From the cell containing the given text, extract its center point as [X, Y] coordinate. 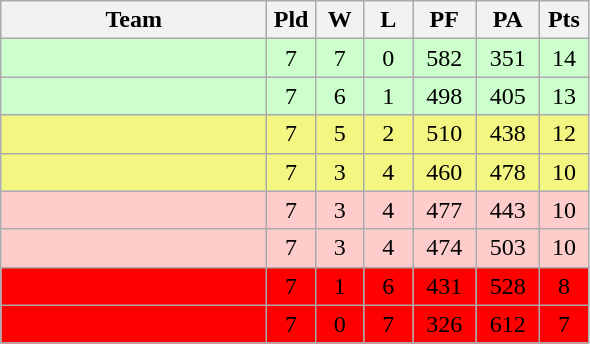
L [388, 20]
477 [444, 210]
474 [444, 248]
528 [508, 286]
Team [134, 20]
460 [444, 172]
14 [564, 58]
443 [508, 210]
498 [444, 96]
431 [444, 286]
12 [564, 134]
Pts [564, 20]
PA [508, 20]
5 [340, 134]
326 [444, 324]
612 [508, 324]
405 [508, 96]
W [340, 20]
2 [388, 134]
438 [508, 134]
351 [508, 58]
582 [444, 58]
503 [508, 248]
Pld [292, 20]
8 [564, 286]
478 [508, 172]
510 [444, 134]
13 [564, 96]
PF [444, 20]
